Find where the given text appears and provide that cell's center as [X, Y] coordinate. 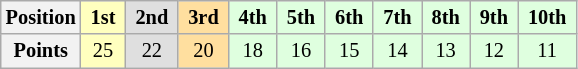
2nd [152, 17]
14 [397, 51]
10th [547, 17]
Points [41, 51]
Position [41, 17]
18 [253, 51]
11 [547, 51]
12 [494, 51]
4th [253, 17]
1st [104, 17]
16 [301, 51]
13 [446, 51]
15 [349, 51]
25 [104, 51]
6th [349, 17]
22 [152, 51]
9th [494, 17]
20 [203, 51]
5th [301, 17]
3rd [203, 17]
7th [397, 17]
8th [446, 17]
